From the cell containing the given text, extract its center point as (X, Y) coordinate. 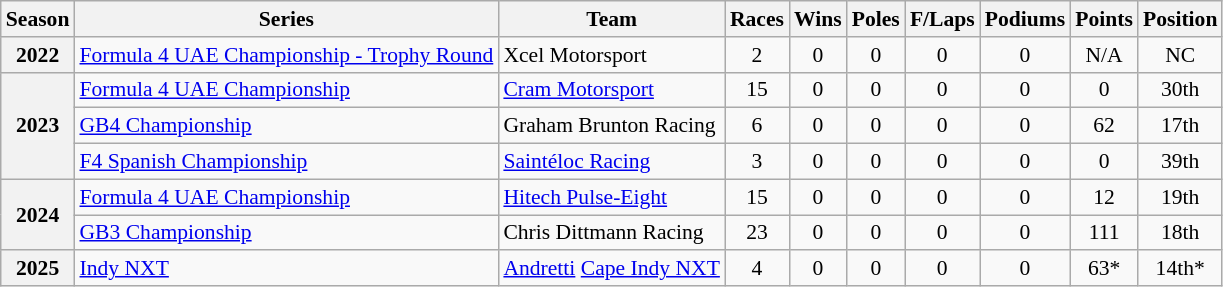
Cram Motorsport (612, 90)
Saintéloc Racing (612, 162)
NC (1180, 55)
Points (1104, 19)
Formula 4 UAE Championship - Trophy Round (286, 55)
2022 (38, 55)
Poles (876, 19)
Season (38, 19)
Xcel Motorsport (612, 55)
Position (1180, 19)
39th (1180, 162)
Races (757, 19)
18th (1180, 233)
Andretti Cape Indy NXT (612, 269)
Series (286, 19)
N/A (1104, 55)
30th (1180, 90)
19th (1180, 197)
2024 (38, 214)
23 (757, 233)
Hitech Pulse-Eight (612, 197)
111 (1104, 233)
2 (757, 55)
6 (757, 126)
14th* (1180, 269)
3 (757, 162)
F4 Spanish Championship (286, 162)
12 (1104, 197)
Indy NXT (286, 269)
2023 (38, 126)
GB3 Championship (286, 233)
Team (612, 19)
GB4 Championship (286, 126)
17th (1180, 126)
F/Laps (942, 19)
Podiums (1026, 19)
62 (1104, 126)
2025 (38, 269)
Graham Brunton Racing (612, 126)
4 (757, 269)
Chris Dittmann Racing (612, 233)
Wins (818, 19)
63* (1104, 269)
